Output the [x, y] coordinate of the center of the cell containing the given text.  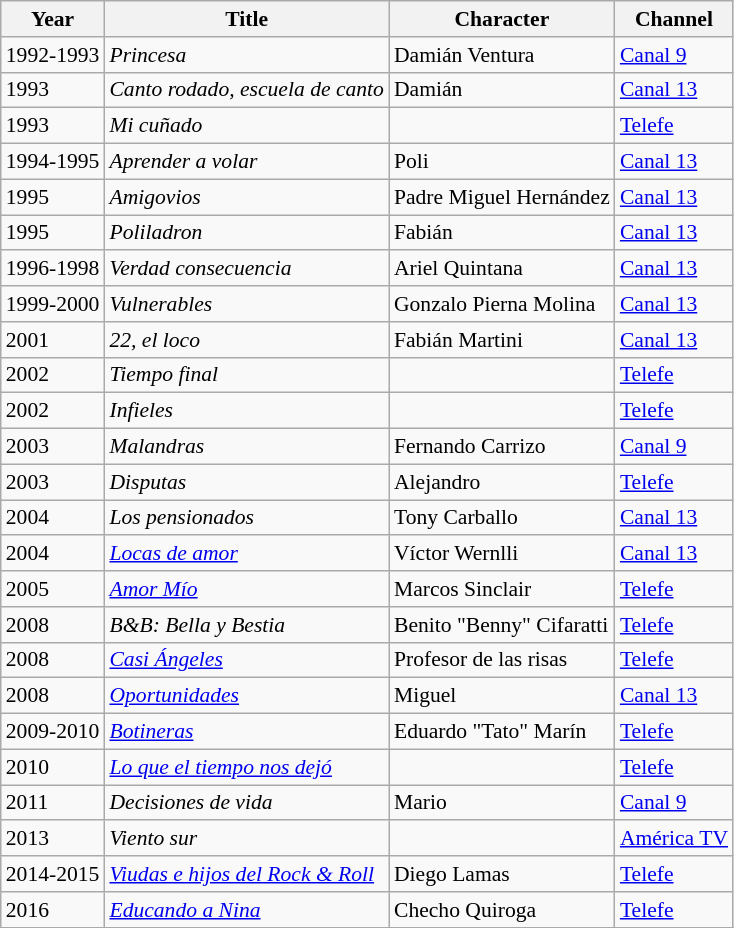
Princesa [246, 55]
1996-1998 [53, 269]
Lo que el tiempo nos dejó [246, 767]
América TV [674, 839]
Botineras [246, 732]
Alejandro [502, 482]
Malandras [246, 447]
2014-2015 [53, 874]
Tony Carballo [502, 518]
Marcos Sinclair [502, 589]
2016 [53, 910]
Fabián Martini [502, 340]
Oportunidades [246, 696]
Diego Lamas [502, 874]
Checho Quiroga [502, 910]
Profesor de las risas [502, 660]
1994-1995 [53, 162]
Viudas e hijos del Rock & Roll [246, 874]
1992-1993 [53, 55]
1999-2000 [53, 304]
Poli [502, 162]
Educando a Nina [246, 910]
Amor Mío [246, 589]
Channel [674, 19]
Title [246, 19]
Damián [502, 90]
Infieles [246, 411]
Fernando Carrizo [502, 447]
Verdad consecuencia [246, 269]
2013 [53, 839]
Los pensionados [246, 518]
Tiempo final [246, 375]
Casi Ángeles [246, 660]
Fabián [502, 233]
2011 [53, 803]
Canto rodado, escuela de canto [246, 90]
22, el loco [246, 340]
Vulnerables [246, 304]
Damián Ventura [502, 55]
Viento sur [246, 839]
Benito "Benny" Cifaratti [502, 625]
Gonzalo Pierna Molina [502, 304]
2010 [53, 767]
B&B: Bella y Bestia [246, 625]
Year [53, 19]
Víctor Wernlli [502, 554]
Ariel Quintana [502, 269]
Poliladron [246, 233]
Mario [502, 803]
Amigovios [246, 197]
Decisiones de vida [246, 803]
Miguel [502, 696]
2005 [53, 589]
Character [502, 19]
Disputas [246, 482]
2001 [53, 340]
Locas de amor [246, 554]
Aprender a volar [246, 162]
2009-2010 [53, 732]
Mi cuñado [246, 126]
Padre Miguel Hernández [502, 197]
Eduardo "Tato" Marín [502, 732]
